Pinpoint the cell where the given text exists, returning its [x, y] midpoint coordinate. 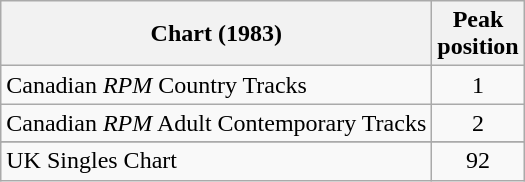
Chart (1983) [216, 34]
92 [478, 161]
Peakposition [478, 34]
2 [478, 123]
1 [478, 85]
UK Singles Chart [216, 161]
Canadian RPM Adult Contemporary Tracks [216, 123]
Canadian RPM Country Tracks [216, 85]
